Detect which cell encompasses the target text, then output its (x, y) center coordinate. 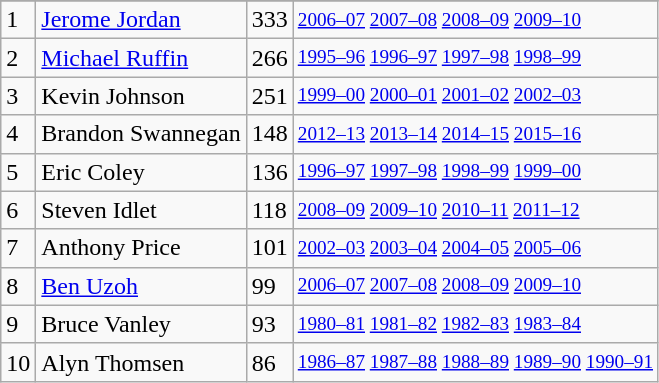
Steven Idlet (141, 210)
10 (18, 362)
2002–03 2003–04 2004–05 2005–06 (475, 248)
Jerome Jordan (141, 20)
148 (270, 134)
Alyn Thomsen (141, 362)
5 (18, 172)
2008–09 2009–10 2010–11 2011–12 (475, 210)
266 (270, 58)
86 (270, 362)
7 (18, 248)
3 (18, 96)
2 (18, 58)
333 (270, 20)
8 (18, 286)
Anthony Price (141, 248)
136 (270, 172)
2012–13 2013–14 2014–15 2015–16 (475, 134)
1986–87 1987–88 1988–89 1989–90 1990–91 (475, 362)
Eric Coley (141, 172)
93 (270, 324)
1 (18, 20)
Kevin Johnson (141, 96)
9 (18, 324)
Michael Ruffin (141, 58)
118 (270, 210)
Bruce Vanley (141, 324)
1980–81 1981–82 1982–83 1983–84 (475, 324)
1999–00 2000–01 2001–02 2002–03 (475, 96)
Brandon Swannegan (141, 134)
1996–97 1997–98 1998–99 1999–00 (475, 172)
251 (270, 96)
101 (270, 248)
99 (270, 286)
1995–96 1996–97 1997–98 1998–99 (475, 58)
Ben Uzoh (141, 286)
6 (18, 210)
4 (18, 134)
